Locate the cell with the specified text and output its (x, y) center coordinate. 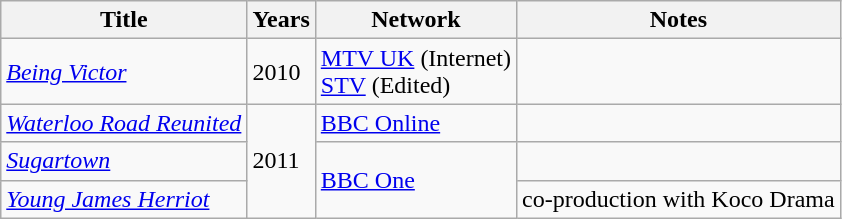
BBC One (416, 180)
Young James Herriot (124, 199)
Sugartown (124, 161)
co-production with Koco Drama (679, 199)
Notes (679, 20)
Being Victor (124, 72)
Network (416, 20)
2011 (281, 161)
Waterloo Road Reunited (124, 123)
2010 (281, 72)
BBC Online (416, 123)
Title (124, 20)
MTV UK (Internet)STV (Edited) (416, 72)
Years (281, 20)
